Scan for the cell matching the given text and deliver its (X, Y) coordinate at center. 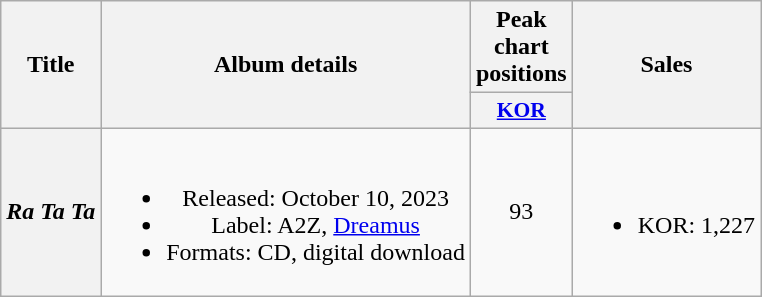
Peak chart positions (521, 47)
Title (51, 65)
KOR: 1,227 (666, 212)
93 (521, 212)
Sales (666, 65)
KOR (521, 111)
Released: October 10, 2023Label: A2Z, DreamusFormats: CD, digital download (286, 212)
Album details (286, 65)
Ra Ta Ta (51, 212)
